Search for the cell housing the specified text and yield its [X, Y] center coordinate. 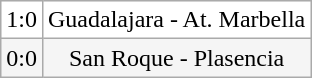
San Roque - Plasencia [176, 58]
Guadalajara - At. Marbella [176, 20]
1:0 [22, 20]
0:0 [22, 58]
